Return the (X, Y) coordinate for the center point of the cell that contains the specified text.  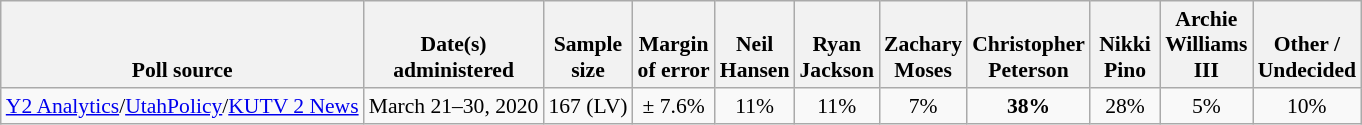
NeilHansen (755, 44)
RyanJackson (836, 44)
± 7.6% (674, 106)
ZacharyMoses (923, 44)
28% (1125, 106)
38% (1028, 106)
Y2 Analytics/UtahPolicy/KUTV 2 News (182, 106)
5% (1206, 106)
ArchieWilliams III (1206, 44)
Marginof error (674, 44)
167 (LV) (588, 106)
Other /Undecided (1307, 44)
7% (923, 106)
Date(s)administered (454, 44)
Samplesize (588, 44)
Poll source (182, 44)
10% (1307, 106)
ChristopherPeterson (1028, 44)
NikkiPino (1125, 44)
March 21–30, 2020 (454, 106)
